Scan for the cell matching the given text and deliver its (x, y) coordinate at center. 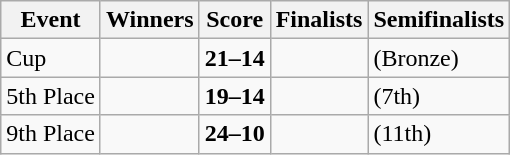
(7th) (439, 96)
24–10 (234, 134)
(11th) (439, 134)
Cup (51, 58)
Semifinalists (439, 20)
Score (234, 20)
(Bronze) (439, 58)
19–14 (234, 96)
Event (51, 20)
21–14 (234, 58)
Winners (150, 20)
5th Place (51, 96)
Finalists (319, 20)
9th Place (51, 134)
